Search for the cell housing the specified text and yield its [X, Y] center coordinate. 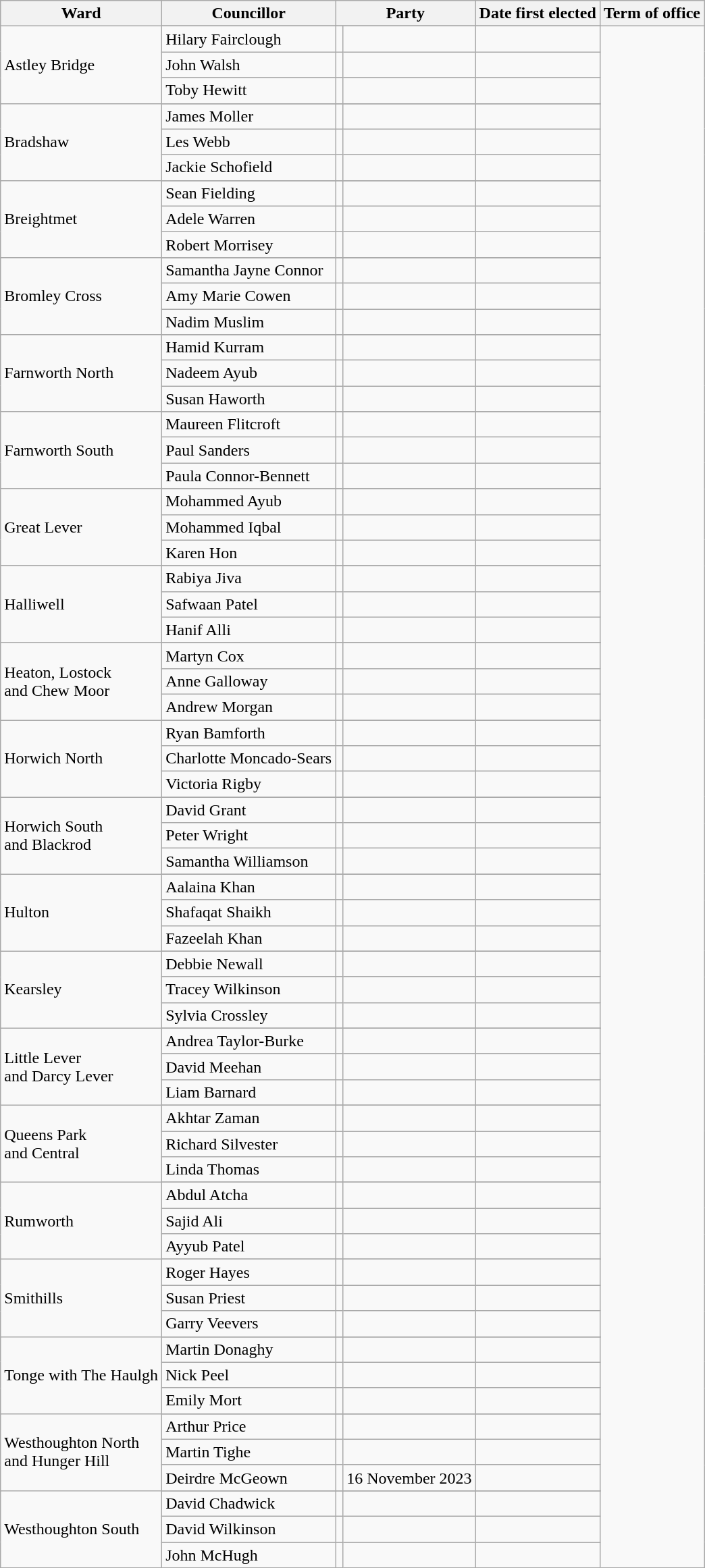
Rumworth [81, 1221]
Aalaina Khan [249, 887]
Party [405, 13]
Tracey Wilkinson [249, 990]
Victoria Rigby [249, 784]
Sajid Ali [249, 1221]
Hamid Kurram [249, 348]
Samantha Jayne Connor [249, 270]
Westhoughton North and Hunger Hill [81, 1452]
John Walsh [249, 65]
Richard Silvester [249, 1144]
Jackie Schofield [249, 167]
Anne Galloway [249, 681]
Councillor [249, 13]
Kearsley [81, 990]
Amy Marie Cowen [249, 296]
Nick Peel [249, 1375]
Term of office [652, 13]
James Moller [249, 116]
Heaton, Lostock and Chew Moor [81, 681]
Roger Hayes [249, 1272]
Sylvia Crossley [249, 1015]
16 November 2023 [409, 1478]
Breightmet [81, 219]
Great Lever [81, 527]
Horwich North [81, 758]
Farnworth North [81, 373]
Shafaqat Shaikh [249, 913]
Karen Hon [249, 553]
Peter Wright [249, 836]
Bromley Cross [81, 296]
David Chadwick [249, 1503]
Robert Morrisey [249, 244]
Les Webb [249, 142]
Mohammed Ayub [249, 502]
Toby Hewitt [249, 90]
Nadim Muslim [249, 322]
Astley Bridge [81, 65]
Ward [81, 13]
Andrew Morgan [249, 707]
Ryan Bamforth [249, 732]
Sean Fielding [249, 193]
Debbie Newall [249, 964]
Akhtar Zaman [249, 1118]
Liam Barnard [249, 1092]
Little Lever and Darcy Lever [81, 1066]
Martin Donaghy [249, 1349]
Westhoughton South [81, 1529]
Samantha Williamson [249, 861]
Nadeem Ayub [249, 373]
David Grant [249, 810]
Hulton [81, 913]
Adele Warren [249, 219]
Maureen Flitcroft [249, 425]
Andrea Taylor-Burke [249, 1041]
Date first elected [538, 13]
Halliwell [81, 604]
Susan Haworth [249, 399]
Charlotte Moncado-Sears [249, 759]
Rabiya Jiva [249, 578]
Martin Tighe [249, 1452]
Hanif Alli [249, 630]
Susan Priest [249, 1298]
Paula Connor-Bennett [249, 476]
Bradshaw [81, 142]
Smithills [81, 1298]
Garry Veevers [249, 1324]
Abdul Atcha [249, 1195]
Horwich South and Blackrod [81, 836]
Linda Thomas [249, 1170]
Tonge with The Haulgh [81, 1375]
Fazeelah Khan [249, 938]
Deirdre McGeown [249, 1478]
Queens Park and Central [81, 1143]
Martyn Cox [249, 655]
Paul Sanders [249, 450]
Emily Mort [249, 1401]
Ayyub Patel [249, 1247]
Farnworth South [81, 450]
Arthur Price [249, 1426]
David Wilkinson [249, 1529]
Hilary Fairclough [249, 39]
Safwaan Patel [249, 604]
Mohammed Iqbal [249, 527]
David Meehan [249, 1066]
John McHugh [249, 1555]
